Output the [X, Y] coordinate of the center of the cell containing the given text.  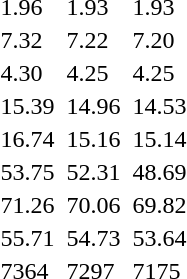
15.16 [94, 139]
14.96 [94, 106]
4.25 [94, 73]
7.22 [94, 40]
54.73 [94, 238]
52.31 [94, 172]
70.06 [94, 205]
